Detect which cell encompasses the target text, then output its [X, Y] center coordinate. 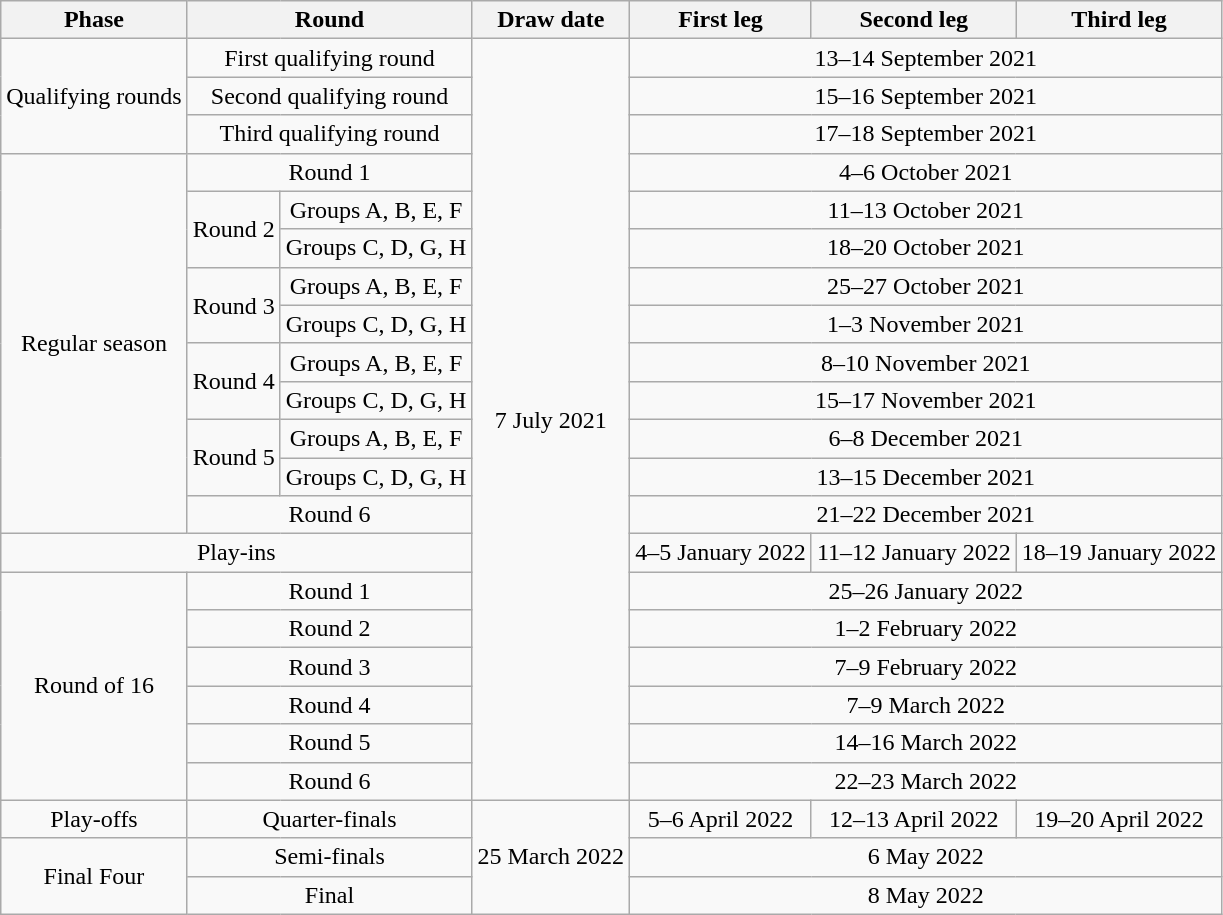
Final Four [94, 876]
Round [330, 20]
1–3 November 2021 [926, 324]
12–13 April 2022 [914, 819]
Quarter-finals [330, 819]
Play-offs [94, 819]
22–23 March 2022 [926, 781]
21–22 December 2021 [926, 515]
Draw date [551, 20]
17–18 September 2021 [926, 134]
11–12 January 2022 [914, 553]
Phase [94, 20]
Play-ins [236, 553]
7–9 February 2022 [926, 667]
18–19 January 2022 [1119, 553]
18–20 October 2021 [926, 248]
15–16 September 2021 [926, 96]
14–16 March 2022 [926, 743]
Third qualifying round [330, 134]
First leg [721, 20]
Second qualifying round [330, 96]
Qualifying rounds [94, 96]
6–8 December 2021 [926, 438]
6 May 2022 [926, 857]
Final [330, 895]
8 May 2022 [926, 895]
4–5 January 2022 [721, 553]
13–14 September 2021 [926, 58]
Third leg [1119, 20]
1–2 February 2022 [926, 629]
25–27 October 2021 [926, 286]
8–10 November 2021 [926, 362]
15–17 November 2021 [926, 400]
13–15 December 2021 [926, 477]
5–6 April 2022 [721, 819]
First qualifying round [330, 58]
11–13 October 2021 [926, 210]
Semi-finals [330, 857]
Round of 16 [94, 686]
19–20 April 2022 [1119, 819]
7–9 March 2022 [926, 705]
7 July 2021 [551, 420]
Second leg [914, 20]
25–26 January 2022 [926, 591]
25 March 2022 [551, 857]
Regular season [94, 344]
4–6 October 2021 [926, 172]
